Extract the (X, Y) coordinate from the center of the cell holding the provided text.  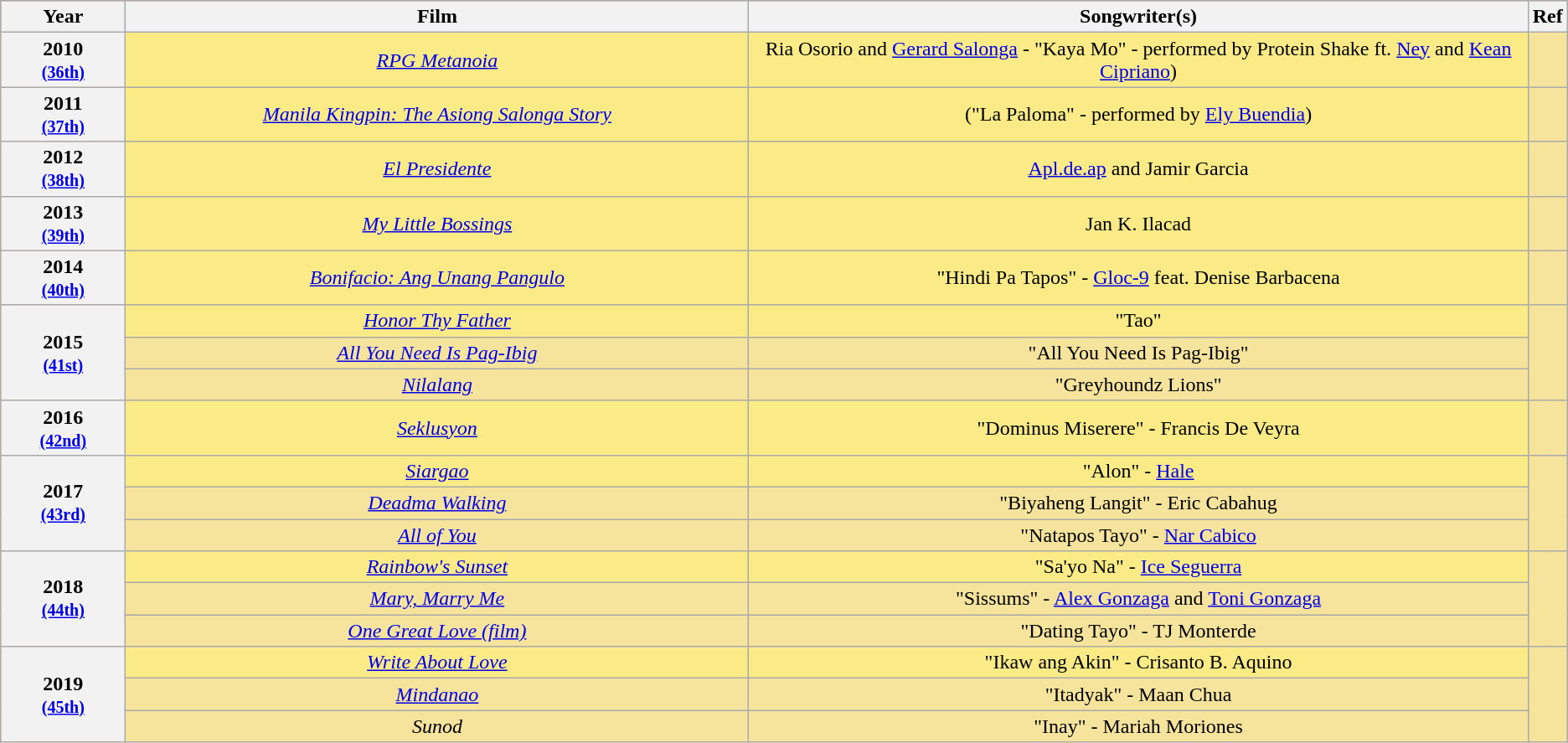
Manila Kingpin: The Asiong Salonga Story (437, 114)
Ria Osorio and Gerard Salonga - "Kaya Mo" - performed by Protein Shake ft. Ney and Kean Cipriano) (1138, 60)
Siargao (437, 471)
"Sa'yo Na" - Ice Seguerra (1138, 567)
Apl.de.ap and Jamir Garcia (1138, 169)
2010 (36th) (64, 60)
2018 (44th) (64, 599)
"Inay" - Mariah Moriones (1138, 726)
El Presidente (437, 169)
("La Paloma" - performed by Ely Buendia) (1138, 114)
2011 (37th) (64, 114)
All You Need Is Pag-Ibig (437, 353)
"Dominus Miserere" - Francis De Veyra (1138, 427)
Write About Love (437, 663)
"Natapos Tayo" - Nar Cabico (1138, 535)
2012 (38th) (64, 169)
Mary, Marry Me (437, 599)
"Itadyak" - Maan Chua (1138, 694)
"Tao" (1138, 321)
Nilalang (437, 384)
Seklusyon (437, 427)
2019 (45th) (64, 694)
Film (437, 17)
"Sissums" - Alex Gonzaga and Toni Gonzaga (1138, 599)
2014 (40th) (64, 278)
Songwriter(s) (1138, 17)
Deadma Walking (437, 503)
2015 (41st) (64, 353)
All of You (437, 535)
Mindanao (437, 694)
Bonifacio: Ang Unang Pangulo (437, 278)
RPG Metanoia (437, 60)
Sunod (437, 726)
Honor Thy Father (437, 321)
2017 (43rd) (64, 503)
"Greyhoundz Lions" (1138, 384)
2016 (42nd) (64, 427)
My Little Bossings (437, 223)
"Hindi Pa Tapos" - Gloc-9 feat. Denise Barbacena (1138, 278)
"All You Need Is Pag-Ibig" (1138, 353)
"Biyaheng Langit" - Eric Cabahug (1138, 503)
Rainbow's Sunset (437, 567)
"Alon" - Hale (1138, 471)
One Great Love (film) (437, 631)
Ref (1548, 17)
"Dating Tayo" - TJ Monterde (1138, 631)
2013 (39th) (64, 223)
Jan K. Ilacad (1138, 223)
"Ikaw ang Akin" - Crisanto B. Aquino (1138, 663)
Year (64, 17)
